From the cell containing the given text, extract its center point as [X, Y] coordinate. 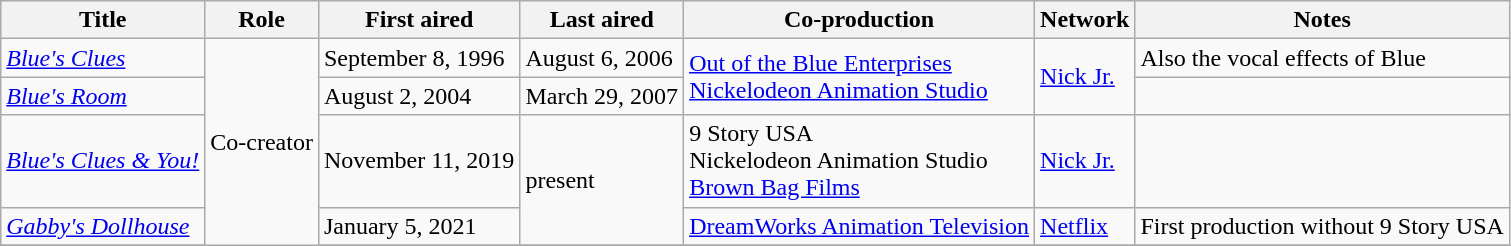
Also the vocal effects of Blue [1322, 58]
Title [103, 20]
March 29, 2007 [602, 96]
January 5, 2021 [418, 226]
Co-production [860, 20]
Role [262, 20]
August 2, 2004 [418, 96]
present [602, 180]
August 6, 2006 [602, 58]
Notes [1322, 20]
September 8, 1996 [418, 58]
Last aired [602, 20]
Blue's Room [103, 96]
Blue's Clues [103, 58]
Network [1085, 20]
First production without 9 Story USA [1322, 226]
Co-creator [262, 142]
First aired [418, 20]
Out of the Blue EnterprisesNickelodeon Animation Studio [860, 77]
Blue's Clues & You! [103, 161]
Netflix [1085, 226]
Gabby's Dollhouse [103, 226]
November 11, 2019 [418, 161]
9 Story USANickelodeon Animation StudioBrown Bag Films [860, 161]
DreamWorks Animation Television [860, 226]
